Detect which cell encompasses the target text, then output its (X, Y) center coordinate. 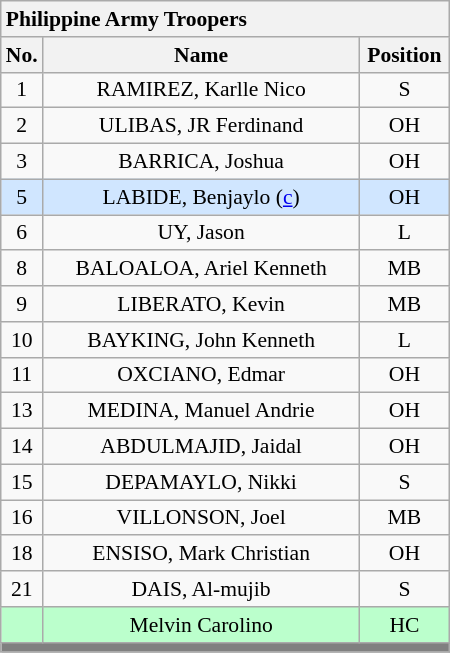
Philippine Army Troopers (225, 19)
Melvin Carolino (202, 625)
ENSISO, Mark Christian (202, 554)
13 (22, 411)
BARRICA, Joshua (202, 162)
10 (22, 340)
No. (22, 55)
VILLONSON, Joel (202, 518)
16 (22, 518)
6 (22, 233)
OXCIANO, Edmar (202, 375)
21 (22, 589)
UY, Jason (202, 233)
RAMIREZ, Karlle Nico (202, 90)
11 (22, 375)
DEPAMAYLO, Nikki (202, 482)
2 (22, 126)
MEDINA, Manuel Andrie (202, 411)
ABDULMAJID, Jaidal (202, 447)
HC (405, 625)
BALOALOA, Ariel Kenneth (202, 269)
8 (22, 269)
BAYKING, John Kenneth (202, 340)
9 (22, 304)
LABIDE, Benjaylo (c) (202, 197)
18 (22, 554)
14 (22, 447)
LIBERATO, Kevin (202, 304)
3 (22, 162)
1 (22, 90)
ULIBAS, JR Ferdinand (202, 126)
DAIS, Al-mujib (202, 589)
Position (405, 55)
15 (22, 482)
Name (202, 55)
5 (22, 197)
